From the cell containing the given text, extract its center point as [X, Y] coordinate. 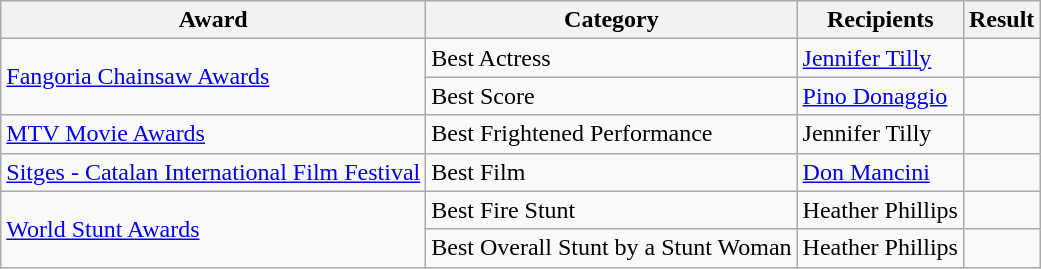
Best Fire Stunt [612, 210]
Sitges - Catalan International Film Festival [214, 172]
Best Actress [612, 58]
Best Film [612, 172]
World Stunt Awards [214, 229]
Best Score [612, 96]
Don Mancini [880, 172]
Recipients [880, 20]
Award [214, 20]
Category [612, 20]
Pino Donaggio [880, 96]
MTV Movie Awards [214, 134]
Fangoria Chainsaw Awards [214, 77]
Best Frightened Performance [612, 134]
Result [1001, 20]
Best Overall Stunt by a Stunt Woman [612, 248]
